Detect which cell encompasses the target text, then output its [X, Y] center coordinate. 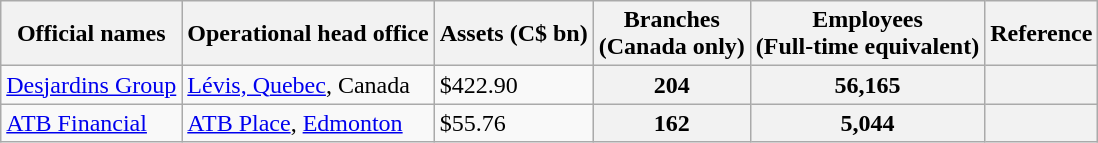
Operational head office [308, 34]
Reference [1042, 34]
Branches(Canada only) [672, 34]
Official names [92, 34]
$55.76 [514, 123]
56,165 [867, 85]
204 [672, 85]
Lévis, Quebec, Canada [308, 85]
$422.90 [514, 85]
Assets (C$ bn) [514, 34]
ATB Place, Edmonton [308, 123]
162 [672, 123]
Desjardins Group [92, 85]
Employees (Full-time equivalent) [867, 34]
5,044 [867, 123]
ATB Financial [92, 123]
